Locate the cell with the specified text and output its (X, Y) center coordinate. 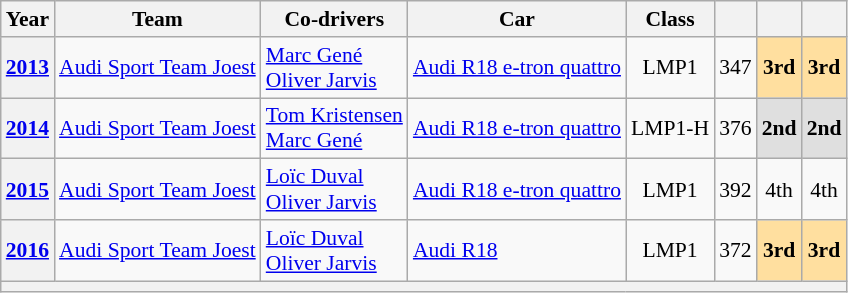
Marc Gené Oliver Jarvis (334, 68)
Co-drivers (334, 19)
2015 (28, 190)
372 (736, 250)
376 (736, 128)
2014 (28, 128)
347 (736, 68)
Car (517, 19)
392 (736, 190)
Class (670, 19)
Year (28, 19)
LMP1-H (670, 128)
Tom Kristensen Marc Gené (334, 128)
Audi R18 (517, 250)
2016 (28, 250)
2013 (28, 68)
Team (158, 19)
